Search for the cell housing the specified text and yield its [x, y] center coordinate. 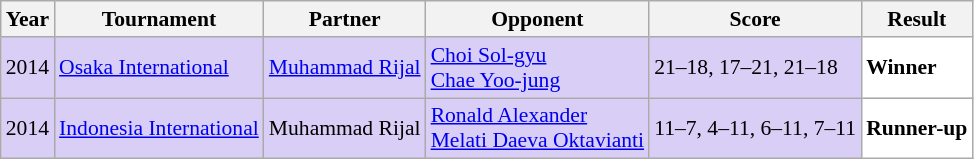
Choi Sol-gyu Chae Yoo-jung [538, 68]
Tournament [159, 19]
Winner [916, 68]
Partner [345, 19]
Ronald Alexander Melati Daeva Oktavianti [538, 128]
Year [28, 19]
Result [916, 19]
11–7, 4–11, 6–11, 7–11 [755, 128]
Score [755, 19]
21–18, 17–21, 21–18 [755, 68]
Osaka International [159, 68]
Indonesia International [159, 128]
Opponent [538, 19]
Runner-up [916, 128]
